Search for the cell housing the specified text and yield its (x, y) center coordinate. 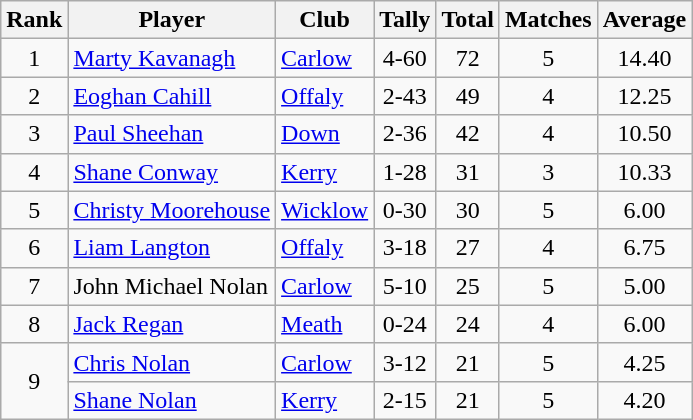
5-10 (405, 286)
3-18 (405, 248)
Tally (405, 20)
Christy Moorehouse (172, 210)
0-30 (405, 210)
72 (468, 58)
Shane Conway (172, 172)
4-60 (405, 58)
1-28 (405, 172)
14.40 (644, 58)
Matches (548, 20)
49 (468, 96)
Wicklow (325, 210)
8 (34, 324)
Marty Kavanagh (172, 58)
5.00 (644, 286)
Meath (325, 324)
10.50 (644, 134)
9 (34, 381)
31 (468, 172)
Liam Langton (172, 248)
3-12 (405, 362)
12.25 (644, 96)
Rank (34, 20)
1 (34, 58)
Club (325, 20)
2 (34, 96)
Player (172, 20)
6 (34, 248)
Chris Nolan (172, 362)
6.75 (644, 248)
7 (34, 286)
10.33 (644, 172)
27 (468, 248)
Eoghan Cahill (172, 96)
Paul Sheehan (172, 134)
24 (468, 324)
Down (325, 134)
Jack Regan (172, 324)
Shane Nolan (172, 400)
42 (468, 134)
25 (468, 286)
4.25 (644, 362)
30 (468, 210)
Total (468, 20)
0-24 (405, 324)
Average (644, 20)
John Michael Nolan (172, 286)
4.20 (644, 400)
2-36 (405, 134)
2-43 (405, 96)
2-15 (405, 400)
